Search for the cell housing the specified text and yield its [x, y] center coordinate. 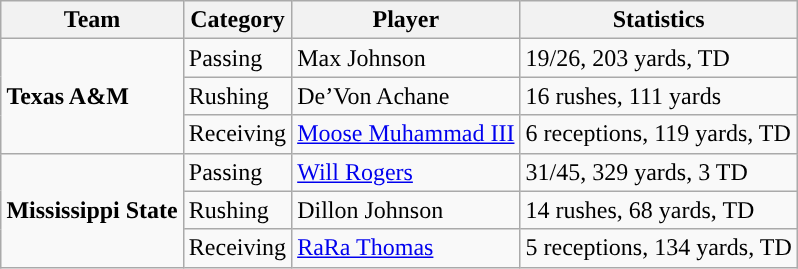
Statistics [658, 20]
Will Rogers [406, 172]
Moose Muhammad III [406, 134]
De’Von Achane [406, 96]
14 rushes, 68 yards, TD [658, 210]
Category [237, 20]
31/45, 329 yards, 3 TD [658, 172]
Max Johnson [406, 58]
Mississippi State [92, 210]
Texas A&M [92, 96]
Player [406, 20]
16 rushes, 111 yards [658, 96]
5 receptions, 134 yards, TD [658, 248]
19/26, 203 yards, TD [658, 58]
RaRa Thomas [406, 248]
6 receptions, 119 yards, TD [658, 134]
Team [92, 20]
Dillon Johnson [406, 210]
